Capture the cell that displays the provided text and extract its [X, Y] central coordinate. 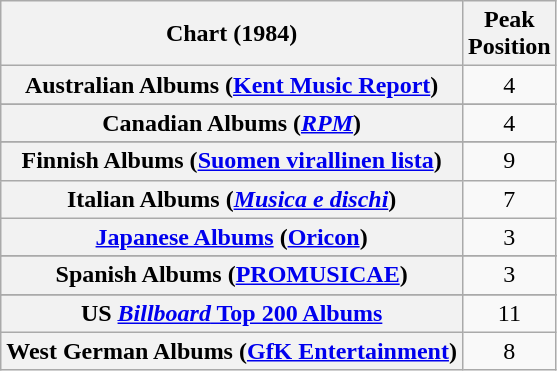
Australian Albums (Kent Music Report) [232, 85]
8 [509, 351]
Canadian Albums (RPM) [232, 123]
US Billboard Top 200 Albums [232, 313]
Japanese Albums (Oricon) [232, 237]
11 [509, 313]
7 [509, 199]
West German Albums (GfK Entertainment) [232, 351]
PeakPosition [509, 34]
Finnish Albums (Suomen virallinen lista) [232, 161]
9 [509, 161]
Italian Albums (Musica e dischi) [232, 199]
Chart (1984) [232, 34]
Spanish Albums (PROMUSICAE) [232, 275]
